Extract the (x, y) coordinate from the center of the cell holding the provided text.  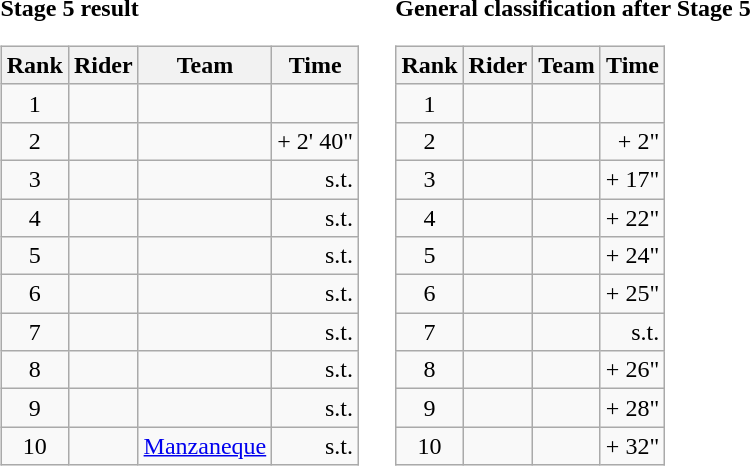
+ 32" (632, 446)
Manzaneque (205, 446)
+ 26" (632, 370)
+ 28" (632, 408)
+ 24" (632, 256)
+ 17" (632, 179)
+ 22" (632, 217)
+ 2" (632, 141)
+ 2' 40" (316, 141)
+ 25" (632, 294)
